Scan for the cell matching the given text and deliver its [x, y] coordinate at center. 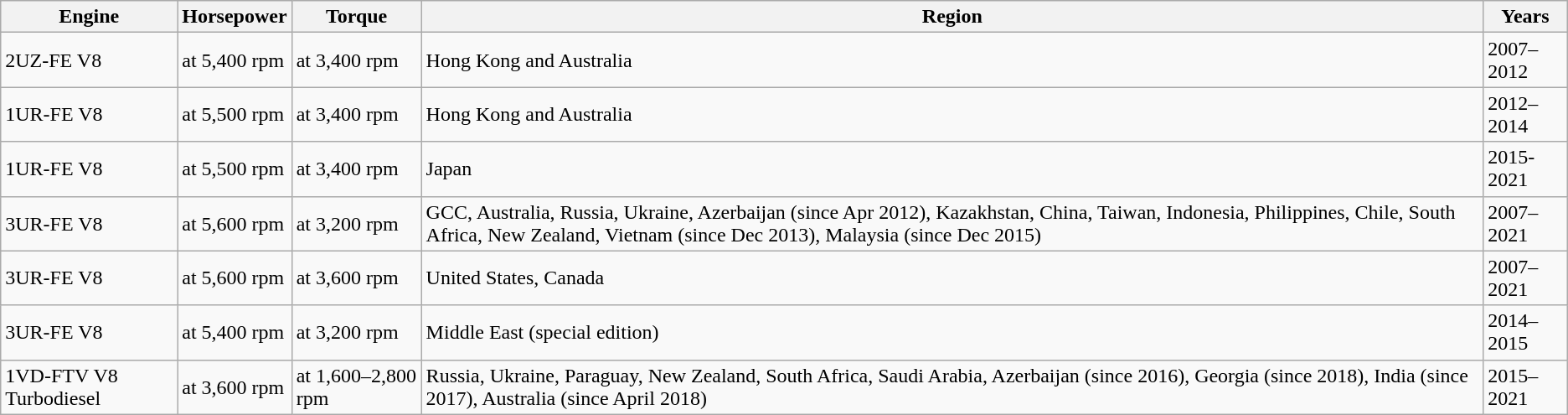
Japan [952, 169]
2UZ-FE V8 [89, 60]
2015–2021 [1526, 387]
Engine [89, 17]
2014–2015 [1526, 332]
United States, Canada [952, 278]
Horsepower [235, 17]
Middle East (special edition) [952, 332]
2015-2021 [1526, 169]
1VD-FTV V8 Turbodiesel [89, 387]
2007–2012 [1526, 60]
at 1,600–2,800 rpm [357, 387]
Torque [357, 17]
Region [952, 17]
Years [1526, 17]
2012–2014 [1526, 114]
